Return (X, Y) of the center of cell containing provided text 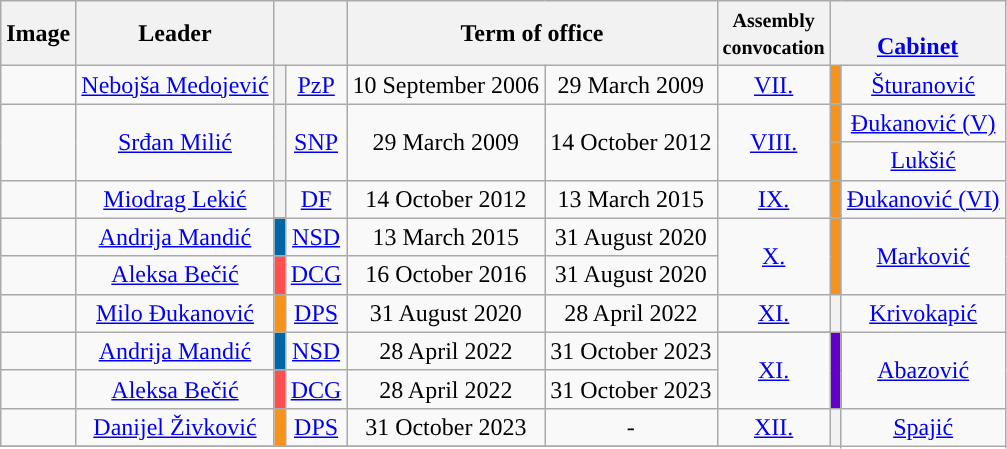
VII. (774, 85)
16 October 2016 (446, 275)
Assemblyconvocation (774, 34)
Abazović (923, 370)
IX. (774, 199)
- (631, 427)
Leader (175, 34)
XII. (774, 427)
10 September 2006 (446, 85)
Krivokapić (923, 313)
Spajić (923, 427)
Danijel Živković (175, 427)
Cabinet (918, 34)
SNP (316, 142)
Nebojša Medojević (175, 85)
Milo Đukanović (175, 313)
Šturanović (923, 85)
Image (38, 34)
Miodrag Lekić (175, 199)
VIII. (774, 142)
PzP (316, 85)
Đukanović (V) (923, 123)
Lukšić (923, 161)
Đukanović (VI) (923, 199)
Srđan Milić (175, 142)
Term of office (532, 34)
DF (316, 199)
X. (774, 256)
Marković (923, 256)
